Return [X, Y] of the center of cell containing provided text 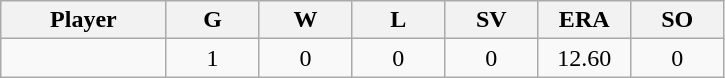
12.60 [584, 58]
W [306, 20]
L [398, 20]
1 [212, 58]
ERA [584, 20]
Player [84, 20]
G [212, 20]
SO [678, 20]
SV [492, 20]
